Find where the given text appears and provide that cell's center as [X, Y] coordinate. 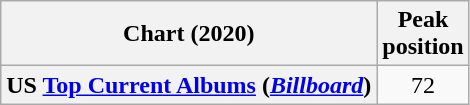
US Top Current Albums (Billboard) [189, 85]
Peakposition [423, 34]
72 [423, 85]
Chart (2020) [189, 34]
